Pinpoint the cell where the given text exists, returning its (x, y) midpoint coordinate. 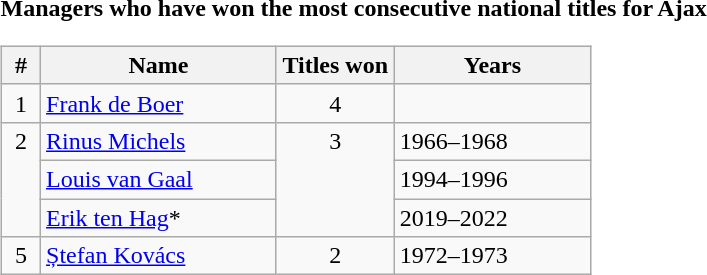
# (20, 65)
Ștefan Kovács (159, 256)
2019–2022 (492, 217)
Titles won (335, 65)
1994–1996 (492, 179)
3 (335, 179)
5 (20, 256)
1972–1973 (492, 256)
Rinus Michels (159, 141)
4 (335, 103)
Name (159, 65)
Years (492, 65)
Frank de Boer (159, 103)
1966–1968 (492, 141)
Louis van Gaal (159, 179)
1 (20, 103)
Erik ten Hag* (159, 217)
